Determine the [X, Y] coordinate at the center of the cell enclosing the given text.  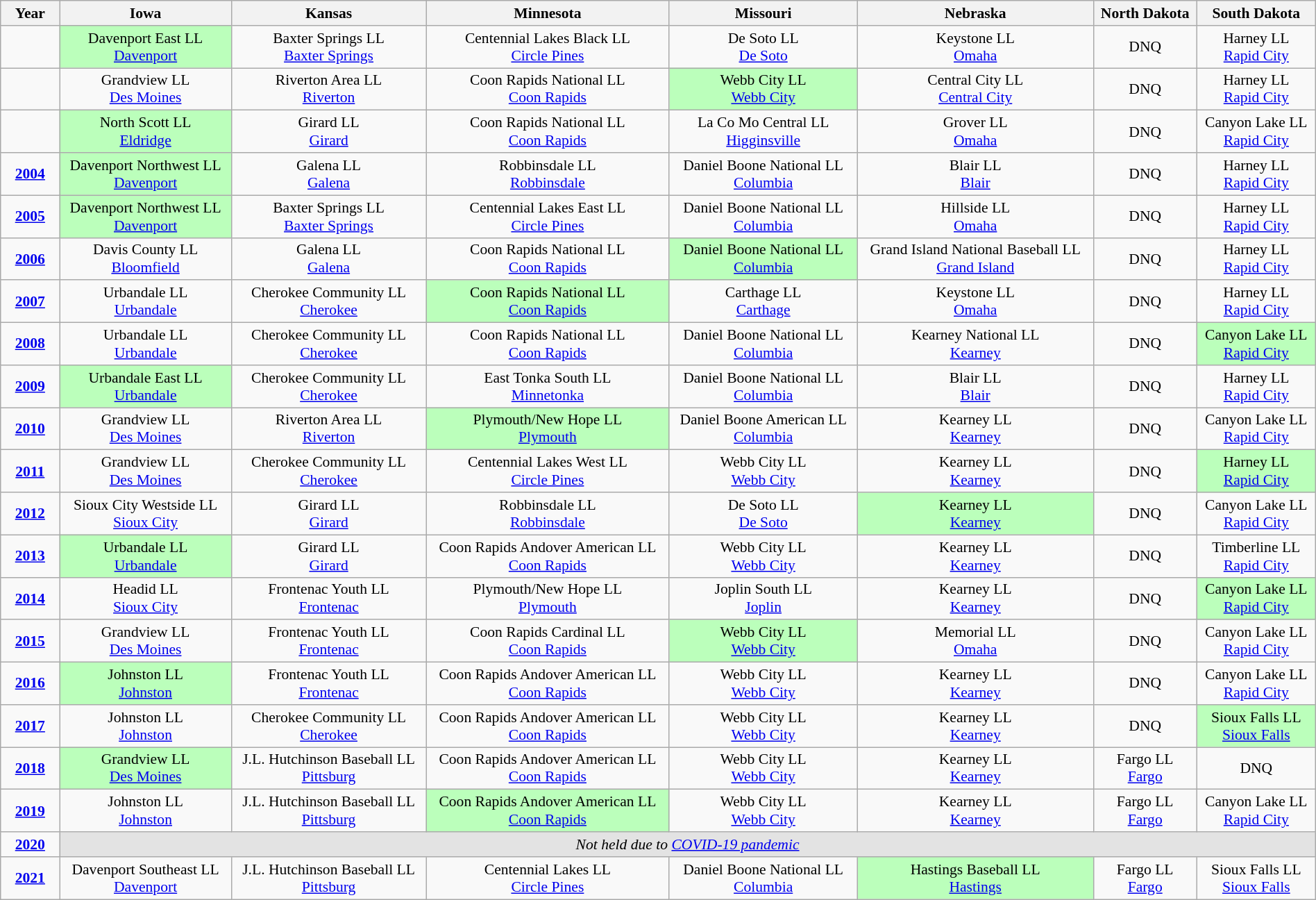
Joplin South LLJoplin [764, 599]
Urbandale East LLUrbandale [146, 386]
Sioux City Westside LLSioux City [146, 514]
Centennial Lakes West LLCircle Pines [548, 471]
2009 [31, 386]
Davenport Southeast LLDavenport [146, 878]
2015 [31, 642]
Memorial LLOmaha [975, 642]
2004 [31, 174]
2010 [31, 429]
2017 [31, 726]
Grand Island National Baseball LLGrand Island [975, 258]
Hillside LLOmaha [975, 217]
Iowa [146, 13]
2006 [31, 258]
2005 [31, 217]
Not held due to COVID-19 pandemic [687, 844]
Carthage LLCarthage [764, 301]
Centennial Lakes Black LLCircle Pines [548, 47]
2013 [31, 556]
Centennial Lakes LLCircle Pines [548, 878]
North Dakota [1145, 13]
2019 [31, 811]
2021 [31, 878]
Kansas [329, 13]
Minnesota [548, 13]
Kearney National LLKearney [975, 344]
Year [31, 13]
East Tonka South LLMinnetonka [548, 386]
Timberline LLRapid City [1256, 556]
2016 [31, 683]
Davenport East LLDavenport [146, 47]
South Dakota [1256, 13]
2018 [31, 768]
2008 [31, 344]
Grover LLOmaha [975, 132]
Headid LLSioux City [146, 599]
2011 [31, 471]
Missouri [764, 13]
La Co Mo Central LLHigginsville [764, 132]
Central City LLCentral City [975, 89]
2012 [31, 514]
Davis County LLBloomfield [146, 258]
Daniel Boone American LLColumbia [764, 429]
Centennial Lakes East LLCircle Pines [548, 217]
Coon Rapids Cardinal LLCoon Rapids [548, 642]
Hastings Baseball LLHastings [975, 878]
2007 [31, 301]
2020 [31, 844]
North Scott LLEldridge [146, 132]
2014 [31, 599]
Nebraska [975, 13]
